Detect which cell encompasses the target text, then output its [x, y] center coordinate. 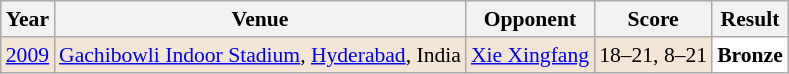
2009 [28, 55]
Gachibowli Indoor Stadium, Hyderabad, India [260, 55]
Opponent [530, 19]
Venue [260, 19]
Score [653, 19]
Result [750, 19]
Bronze [750, 55]
18–21, 8–21 [653, 55]
Xie Xingfang [530, 55]
Year [28, 19]
